Identify which cell holds the provided text, then report its [X, Y] central coordinate. 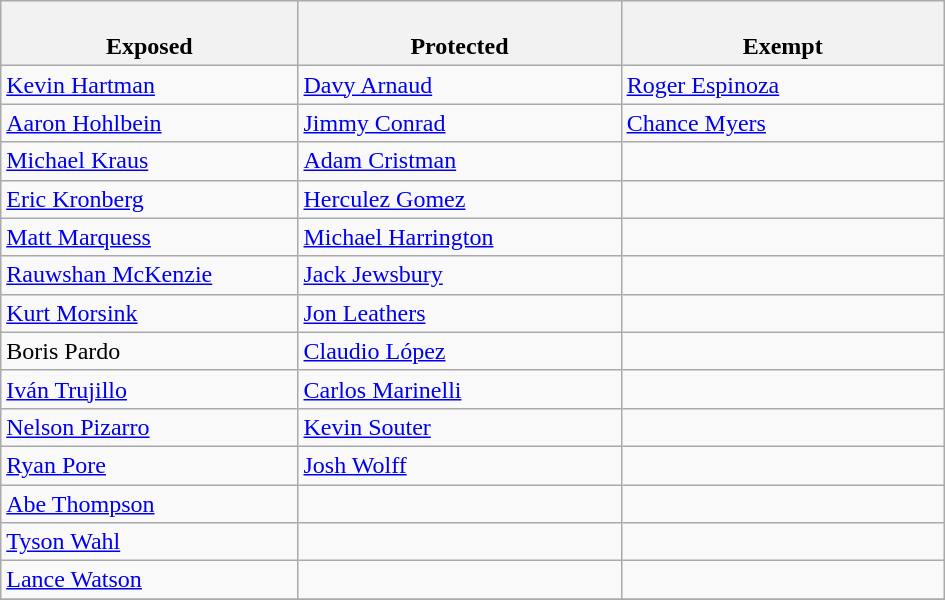
Carlos Marinelli [460, 389]
Claudio López [460, 351]
Iván Trujillo [150, 389]
Michael Kraus [150, 161]
Jon Leathers [460, 313]
Kevin Hartman [150, 85]
Jack Jewsbury [460, 275]
Boris Pardo [150, 351]
Matt Marquess [150, 237]
Lance Watson [150, 580]
Michael Harrington [460, 237]
Herculez Gomez [460, 199]
Adam Cristman [460, 161]
Jimmy Conrad [460, 123]
Abe Thompson [150, 503]
Josh Wolff [460, 465]
Ryan Pore [150, 465]
Kurt Morsink [150, 313]
Rauwshan McKenzie [150, 275]
Protected [460, 34]
Chance Myers [782, 123]
Aaron Hohlbein [150, 123]
Davy Arnaud [460, 85]
Eric Kronberg [150, 199]
Kevin Souter [460, 427]
Exempt [782, 34]
Roger Espinoza [782, 85]
Nelson Pizarro [150, 427]
Tyson Wahl [150, 542]
Exposed [150, 34]
